Return the [X, Y] coordinate for the center point of the cell that contains the specified text.  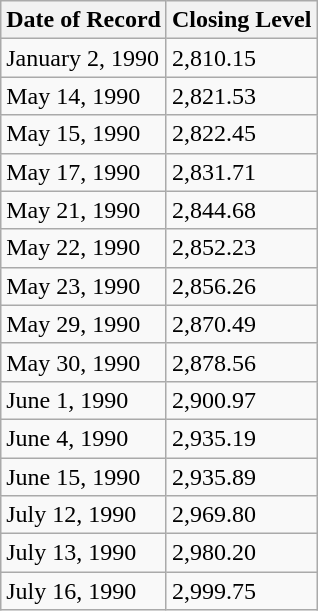
2,900.97 [241, 400]
May 15, 1990 [84, 134]
2,935.19 [241, 438]
July 16, 1990 [84, 591]
June 15, 1990 [84, 477]
2,980.20 [241, 553]
May 22, 1990 [84, 248]
July 13, 1990 [84, 553]
May 30, 1990 [84, 362]
2,856.26 [241, 286]
May 21, 1990 [84, 210]
Closing Level [241, 20]
2,969.80 [241, 515]
May 23, 1990 [84, 286]
2,821.53 [241, 96]
2,831.71 [241, 172]
May 29, 1990 [84, 324]
2,999.75 [241, 591]
May 17, 1990 [84, 172]
May 14, 1990 [84, 96]
2,822.45 [241, 134]
June 4, 1990 [84, 438]
2,810.15 [241, 58]
2,844.68 [241, 210]
2,852.23 [241, 248]
2,870.49 [241, 324]
January 2, 1990 [84, 58]
2,878.56 [241, 362]
Date of Record [84, 20]
June 1, 1990 [84, 400]
July 12, 1990 [84, 515]
2,935.89 [241, 477]
